Return the [X, Y] coordinate for the center point of the cell that contains the specified text.  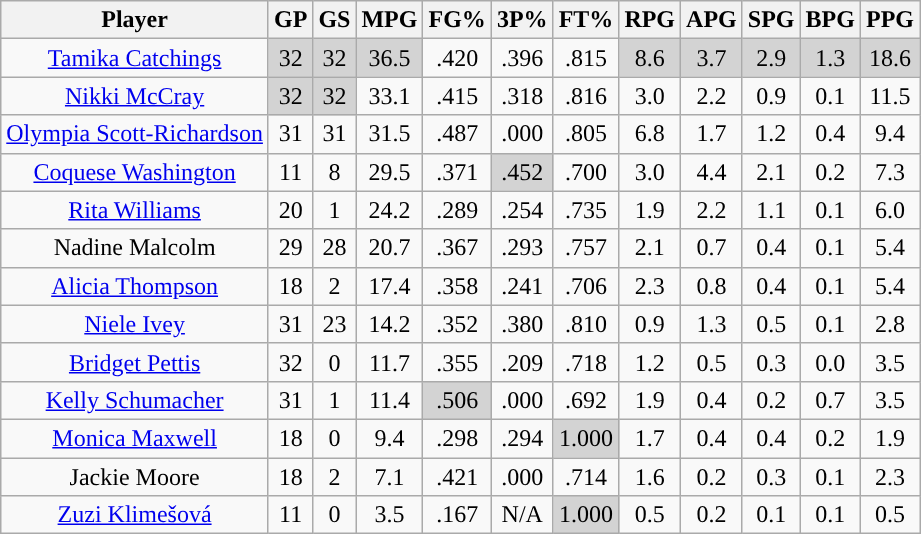
Nadine Malcolm [135, 248]
GP [290, 20]
.415 [457, 96]
31.5 [390, 134]
.352 [457, 324]
33.1 [390, 96]
2.8 [890, 324]
36.5 [390, 58]
2.9 [771, 58]
29.5 [390, 172]
.810 [586, 324]
.293 [522, 248]
.241 [522, 286]
SPG [771, 20]
BPG [830, 20]
.805 [586, 134]
.298 [457, 438]
PPG [890, 20]
.816 [586, 96]
.421 [457, 477]
8.6 [650, 58]
23 [334, 324]
1.1 [771, 210]
.700 [586, 172]
28 [334, 248]
0.8 [712, 286]
.452 [522, 172]
18.6 [890, 58]
Jackie Moore [135, 477]
7.1 [390, 477]
.718 [586, 362]
Nikki McCray [135, 96]
Rita Williams [135, 210]
Coquese Washington [135, 172]
.167 [457, 515]
.487 [457, 134]
.396 [522, 58]
.692 [586, 400]
FT% [586, 20]
1.6 [650, 477]
14.2 [390, 324]
7.3 [890, 172]
.318 [522, 96]
.757 [586, 248]
.254 [522, 210]
17.4 [390, 286]
Bridget Pettis [135, 362]
11.5 [890, 96]
.815 [586, 58]
11.4 [390, 400]
4.4 [712, 172]
.506 [457, 400]
Olympia Scott-Richardson [135, 134]
.294 [522, 438]
FG% [457, 20]
.714 [586, 477]
.355 [457, 362]
MPG [390, 20]
.380 [522, 324]
.358 [457, 286]
8 [334, 172]
.367 [457, 248]
24.2 [390, 210]
3P% [522, 20]
Niele Ivey [135, 324]
3.7 [712, 58]
.289 [457, 210]
20 [290, 210]
Alicia Thompson [135, 286]
0.0 [830, 362]
.420 [457, 58]
6.8 [650, 134]
GS [334, 20]
Tamika Catchings [135, 58]
.735 [586, 210]
.706 [586, 286]
.371 [457, 172]
N/A [522, 515]
Monica Maxwell [135, 438]
6.0 [890, 210]
APG [712, 20]
Player [135, 20]
RPG [650, 20]
.209 [522, 362]
20.7 [390, 248]
29 [290, 248]
Kelly Schumacher [135, 400]
Zuzi Klimešová [135, 515]
11.7 [390, 362]
